Return the (X, Y) coordinate for the center point of the cell that contains the specified text.  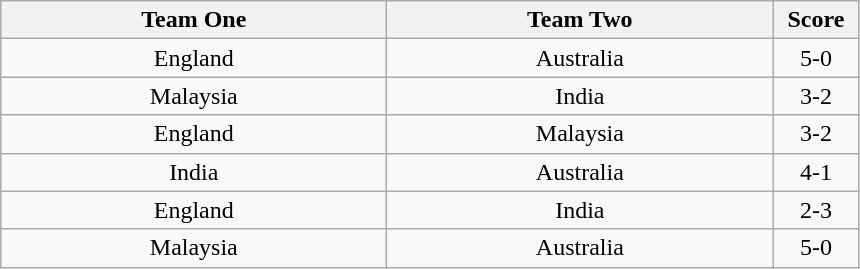
2-3 (816, 210)
Score (816, 20)
Team Two (580, 20)
4-1 (816, 172)
Team One (194, 20)
